For the text-containing cell, return its midpoint in [x, y] coordinate format. 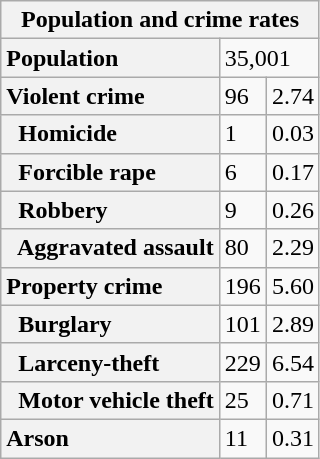
Population [110, 58]
Arson [110, 438]
Robbery [110, 210]
Forcible rape [110, 172]
2.29 [292, 248]
Homicide [110, 134]
2.89 [292, 324]
6.54 [292, 362]
0.31 [292, 438]
35,001 [269, 58]
229 [242, 362]
Burglary [110, 324]
0.03 [292, 134]
101 [242, 324]
80 [242, 248]
0.17 [292, 172]
6 [242, 172]
5.60 [292, 286]
1 [242, 134]
0.26 [292, 210]
9 [242, 210]
Aggravated assault [110, 248]
0.71 [292, 400]
Population and crime rates [160, 20]
Property crime [110, 286]
Violent crime [110, 96]
11 [242, 438]
Motor vehicle theft [110, 400]
2.74 [292, 96]
Larceny-theft [110, 362]
96 [242, 96]
196 [242, 286]
25 [242, 400]
